Return (X, Y) of the center of cell containing provided text 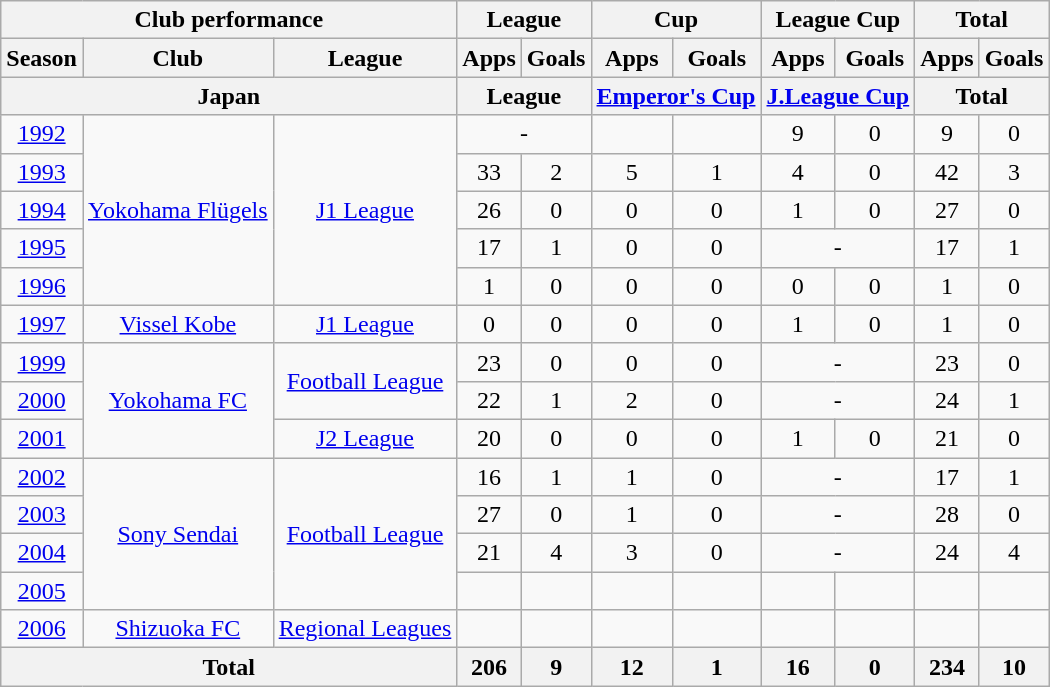
Emperor's Cup (676, 96)
10 (1014, 667)
J.League Cup (838, 96)
Shizuoka FC (178, 629)
1997 (42, 324)
22 (489, 400)
1996 (42, 286)
1993 (42, 172)
2002 (42, 477)
42 (947, 172)
2000 (42, 400)
1999 (42, 362)
J2 League (365, 438)
Yokohama FC (178, 400)
Season (42, 58)
Sony Sendai (178, 534)
234 (947, 667)
Cup (676, 20)
2004 (42, 553)
Regional Leagues (365, 629)
Club (178, 58)
206 (489, 667)
Vissel Kobe (178, 324)
League Cup (838, 20)
1995 (42, 248)
12 (632, 667)
33 (489, 172)
1992 (42, 134)
20 (489, 438)
2005 (42, 591)
Club performance (229, 20)
2006 (42, 629)
28 (947, 515)
1994 (42, 210)
2003 (42, 515)
Japan (229, 96)
Yokohama Flügels (178, 210)
5 (632, 172)
26 (489, 210)
2001 (42, 438)
